Locate the cell with the specified text and output its [x, y] center coordinate. 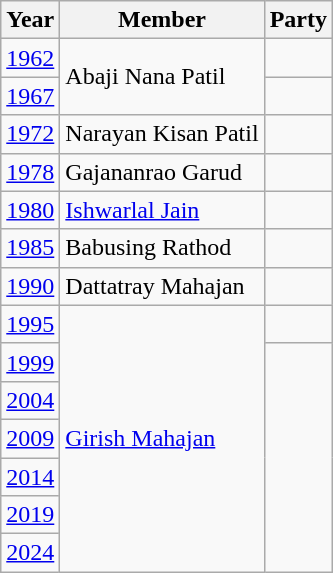
2009 [30, 438]
Narayan Kisan Patil [162, 134]
1990 [30, 286]
1995 [30, 324]
Ishwarlal Jain [162, 210]
Party [298, 20]
Gajananrao Garud [162, 172]
2019 [30, 515]
1985 [30, 248]
Abaji Nana Patil [162, 77]
1972 [30, 134]
2024 [30, 553]
Girish Mahajan [162, 438]
Dattatray Mahajan [162, 286]
2014 [30, 477]
1978 [30, 172]
Member [162, 20]
1967 [30, 96]
1962 [30, 58]
1980 [30, 210]
1999 [30, 362]
2004 [30, 400]
Babusing Rathod [162, 248]
Year [30, 20]
